For the text-containing cell, return its midpoint in (x, y) coordinate format. 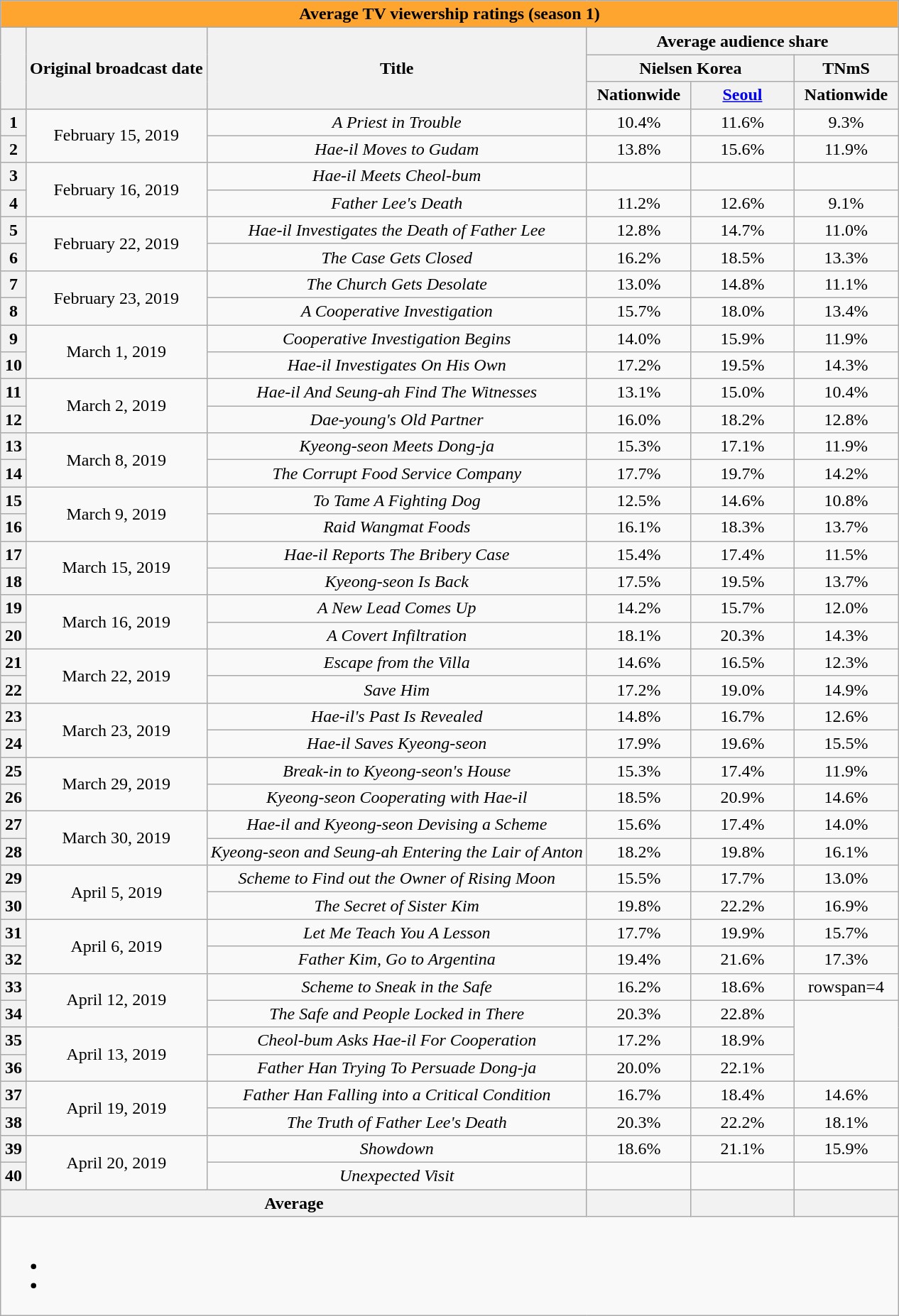
16.0% (638, 420)
Raid Wangmat Foods (396, 527)
19.6% (742, 743)
11.1% (846, 284)
April 20, 2019 (116, 1162)
Showdown (396, 1148)
February 22, 2019 (116, 243)
April 6, 2019 (116, 946)
17.3% (846, 960)
To Tame A Fighting Dog (396, 500)
3 (13, 176)
Average TV viewership ratings (season 1) (449, 14)
Unexpected Visit (396, 1175)
Kyeong-seon Meets Dong-ja (396, 446)
Father Han Falling into a Critical Condition (396, 1095)
17.1% (742, 446)
9.3% (846, 122)
rowspan=4 (846, 987)
12.0% (846, 608)
24 (13, 743)
March 23, 2019 (116, 730)
2 (13, 149)
Hae-il Moves to Gudam (396, 149)
February 16, 2019 (116, 190)
Seoul (742, 95)
11.0% (846, 230)
A Cooperative Investigation (396, 311)
March 2, 2019 (116, 406)
Kyeong-seon and Seung-ah Entering the Lair of Anton (396, 852)
14.7% (742, 230)
Save Him (396, 689)
Original broadcast date (116, 68)
7 (13, 284)
22 (13, 689)
20 (13, 635)
The Secret of Sister Kim (396, 906)
23 (13, 716)
10.8% (846, 500)
Hae-il's Past Is Revealed (396, 716)
18.0% (742, 311)
April 12, 2019 (116, 1000)
February 23, 2019 (116, 297)
17.9% (638, 743)
12 (13, 420)
13.4% (846, 311)
40 (13, 1175)
Scheme to Sneak in the Safe (396, 987)
Average (294, 1203)
Cheol-bum Asks Hae-il For Cooperation (396, 1041)
33 (13, 987)
20.9% (742, 798)
13.3% (846, 257)
25 (13, 770)
Hae-il Investigates On His Own (396, 366)
15.0% (742, 393)
15 (13, 500)
Kyeong-seon Cooperating with Hae-il (396, 798)
The Case Gets Closed (396, 257)
11.2% (638, 203)
March 29, 2019 (116, 784)
31 (13, 933)
13.8% (638, 149)
22.8% (742, 1014)
16.5% (742, 662)
March 30, 2019 (116, 838)
Kyeong-seon Is Back (396, 581)
A New Lead Comes Up (396, 608)
The Church Gets Desolate (396, 284)
April 19, 2019 (116, 1108)
38 (13, 1122)
16 (13, 527)
27 (13, 825)
April 5, 2019 (116, 892)
13.1% (638, 393)
A Priest in Trouble (396, 122)
A Covert Infiltration (396, 635)
February 15, 2019 (116, 136)
Hae-il and Kyeong-seon Devising a Scheme (396, 825)
36 (13, 1068)
Title (396, 68)
Father Lee's Death (396, 203)
26 (13, 798)
21 (13, 662)
March 22, 2019 (116, 676)
9 (13, 339)
12.3% (846, 662)
11.6% (742, 122)
Hae-il Meets Cheol-bum (396, 176)
18.3% (742, 527)
The Safe and People Locked in There (396, 1014)
March 8, 2019 (116, 460)
32 (13, 960)
The Truth of Father Lee's Death (396, 1122)
22.1% (742, 1068)
March 15, 2019 (116, 568)
28 (13, 852)
18.9% (742, 1041)
11 (13, 393)
20.0% (638, 1068)
21.6% (742, 960)
18 (13, 581)
4 (13, 203)
12.5% (638, 500)
Let Me Teach You A Lesson (396, 933)
5 (13, 230)
16.9% (846, 906)
29 (13, 879)
34 (13, 1014)
March 9, 2019 (116, 514)
Scheme to Find out the Owner of Rising Moon (396, 879)
10 (13, 366)
14 (13, 473)
19.7% (742, 473)
Break-in to Kyeong-seon's House (396, 770)
35 (13, 1041)
Dae-young's Old Partner (396, 420)
19 (13, 608)
Cooperative Investigation Begins (396, 339)
Hae-il Reports The Bribery Case (396, 554)
1 (13, 122)
Escape from the Villa (396, 662)
March 16, 2019 (116, 622)
Nielsen Korea (690, 68)
April 13, 2019 (116, 1054)
March 1, 2019 (116, 352)
17 (13, 554)
Hae-il And Seung-ah Find The Witnesses (396, 393)
Father Han Trying To Persuade Dong-ja (396, 1068)
8 (13, 311)
Average audience share (742, 41)
19.4% (638, 960)
17.5% (638, 581)
21.1% (742, 1148)
6 (13, 257)
11.5% (846, 554)
The Corrupt Food Service Company (396, 473)
Father Kim, Go to Argentina (396, 960)
Hae-il Investigates the Death of Father Lee (396, 230)
19.9% (742, 933)
30 (13, 906)
18.4% (742, 1095)
Hae-il Saves Kyeong-seon (396, 743)
14.9% (846, 689)
9.1% (846, 203)
15.4% (638, 554)
TNmS (846, 68)
39 (13, 1148)
13 (13, 446)
19.0% (742, 689)
37 (13, 1095)
